Determine the [X, Y] coordinate at the center of the cell enclosing the given text.  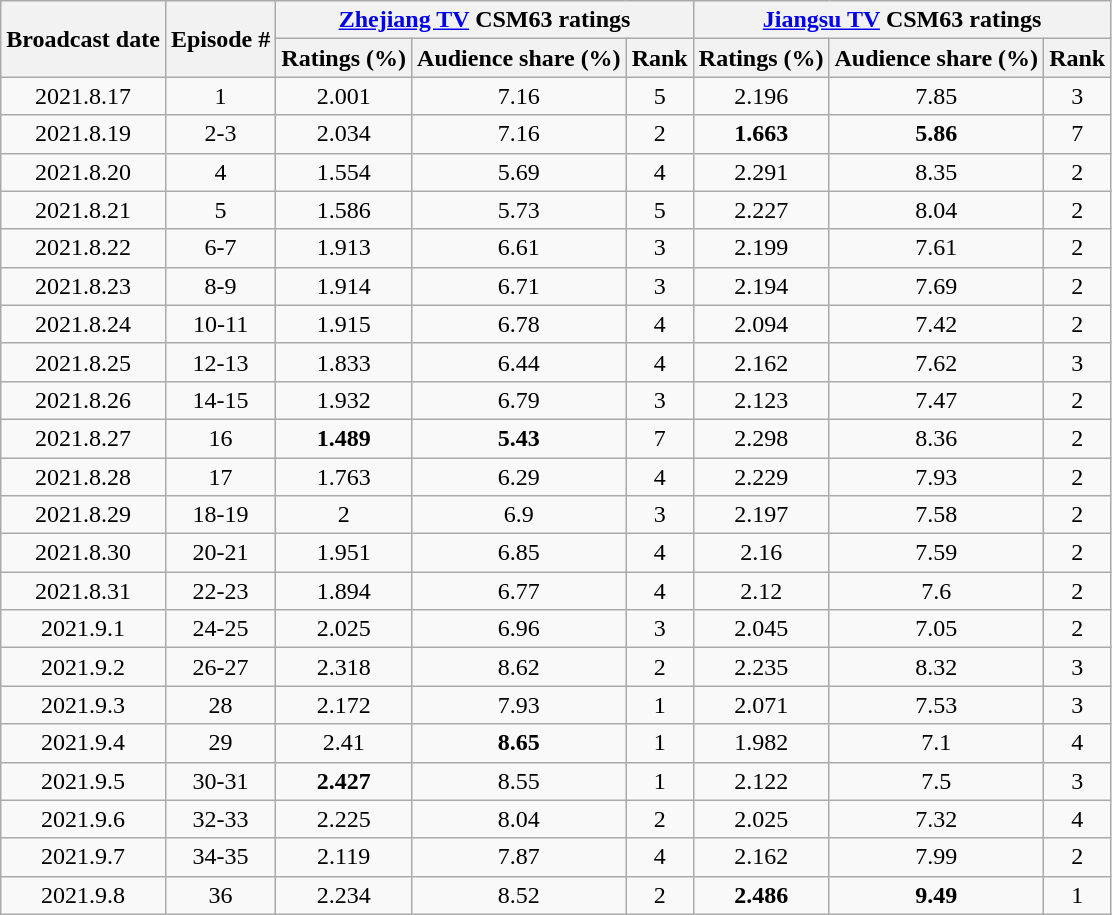
6.71 [520, 286]
2.123 [761, 400]
8.32 [936, 667]
1.932 [344, 400]
2.196 [761, 96]
7.47 [936, 400]
20-21 [220, 553]
6.77 [520, 591]
29 [220, 743]
2.094 [761, 324]
Broadcast date [84, 39]
7.69 [936, 286]
1.663 [761, 134]
2.001 [344, 96]
6.96 [520, 629]
2021.8.23 [84, 286]
2.229 [761, 477]
2021.9.3 [84, 705]
2021.8.26 [84, 400]
7.85 [936, 96]
12-13 [220, 362]
2021.9.5 [84, 781]
2021.8.30 [84, 553]
Episode # [220, 39]
2021.8.31 [84, 591]
2021.8.21 [84, 210]
2021.8.27 [84, 438]
9.49 [936, 895]
7.42 [936, 324]
5.43 [520, 438]
6.85 [520, 553]
2.12 [761, 591]
2.16 [761, 553]
6.29 [520, 477]
2.298 [761, 438]
18-19 [220, 515]
36 [220, 895]
2021.8.22 [84, 248]
2.172 [344, 705]
7.32 [936, 819]
10-11 [220, 324]
1.833 [344, 362]
2021.9.2 [84, 667]
8.52 [520, 895]
2.486 [761, 895]
2.199 [761, 248]
6.9 [520, 515]
2.41 [344, 743]
7.5 [936, 781]
8-9 [220, 286]
2.234 [344, 895]
2.197 [761, 515]
2021.8.20 [84, 172]
6.61 [520, 248]
2.225 [344, 819]
2021.9.8 [84, 895]
5.73 [520, 210]
2.235 [761, 667]
Jiangsu TV CSM63 ratings [902, 20]
16 [220, 438]
2021.8.28 [84, 477]
1.554 [344, 172]
8.35 [936, 172]
6.44 [520, 362]
1.489 [344, 438]
2021.9.7 [84, 857]
2021.9.1 [84, 629]
2.122 [761, 781]
2021.9.6 [84, 819]
2.071 [761, 705]
1.586 [344, 210]
2-3 [220, 134]
7.61 [936, 248]
5.86 [936, 134]
17 [220, 477]
2021.8.19 [84, 134]
7.87 [520, 857]
22-23 [220, 591]
2.045 [761, 629]
30-31 [220, 781]
2021.8.17 [84, 96]
7.58 [936, 515]
2021.8.29 [84, 515]
6.78 [520, 324]
1.763 [344, 477]
7.6 [936, 591]
2021.8.25 [84, 362]
7.62 [936, 362]
2.227 [761, 210]
2.318 [344, 667]
Zhejiang TV CSM63 ratings [484, 20]
24-25 [220, 629]
1.915 [344, 324]
34-35 [220, 857]
28 [220, 705]
6.79 [520, 400]
2021.8.24 [84, 324]
14-15 [220, 400]
8.55 [520, 781]
2021.9.4 [84, 743]
8.36 [936, 438]
7.1 [936, 743]
5.69 [520, 172]
1.982 [761, 743]
7.53 [936, 705]
1.894 [344, 591]
7.99 [936, 857]
2.119 [344, 857]
8.65 [520, 743]
7.05 [936, 629]
1.913 [344, 248]
8.62 [520, 667]
32-33 [220, 819]
2.291 [761, 172]
26-27 [220, 667]
2.034 [344, 134]
1.914 [344, 286]
6-7 [220, 248]
2.194 [761, 286]
7.59 [936, 553]
2.427 [344, 781]
1.951 [344, 553]
